From the cell containing the given text, extract its center point as (X, Y) coordinate. 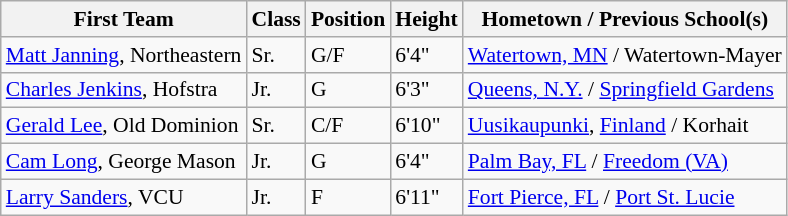
First Team (124, 19)
Watertown, MN / Watertown-Mayer (625, 55)
Matt Janning, Northeastern (124, 55)
6'10" (426, 126)
Height (426, 19)
C/F (348, 126)
Gerald Lee, Old Dominion (124, 126)
Class (276, 19)
Larry Sanders, VCU (124, 197)
Queens, N.Y. / Springfield Gardens (625, 90)
Hometown / Previous School(s) (625, 19)
Fort Pierce, FL / Port St. Lucie (625, 197)
Palm Bay, FL / Freedom (VA) (625, 162)
F (348, 197)
6'11" (426, 197)
6'3" (426, 90)
Position (348, 19)
Uusikaupunki, Finland / Korhait (625, 126)
Charles Jenkins, Hofstra (124, 90)
Cam Long, George Mason (124, 162)
G/F (348, 55)
